Return the (x, y) coordinate for the center point of the cell that contains the specified text.  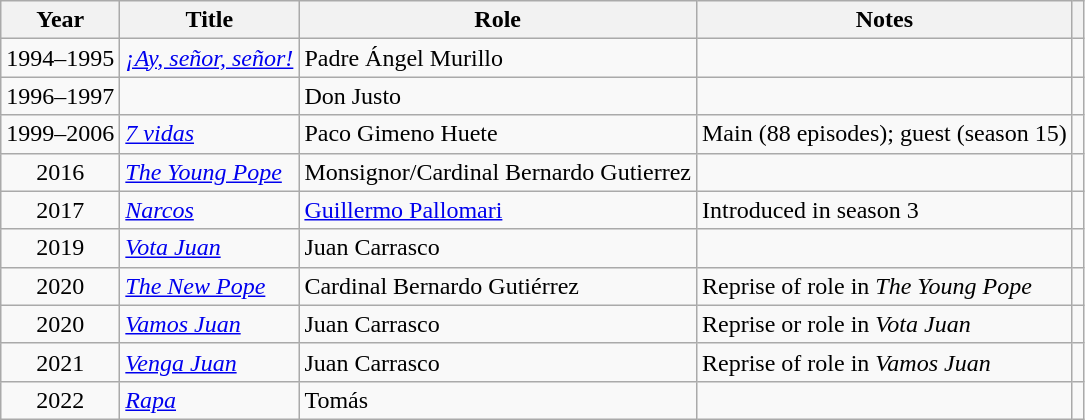
Reprise of role in The Young Pope (884, 286)
Don Justo (498, 96)
Cardinal Bernardo Gutiérrez (498, 286)
The Young Pope (210, 172)
Main (88 episodes); guest (season 15) (884, 134)
1996–1997 (60, 96)
2019 (60, 248)
Monsignor/Cardinal Bernardo Gutierrez (498, 172)
2016 (60, 172)
Rapa (210, 400)
Introduced in season 3 (884, 210)
Reprise or role in Vota Juan (884, 324)
Vamos Juan (210, 324)
Role (498, 20)
Vota Juan (210, 248)
Venga Juan (210, 362)
Narcos (210, 210)
2021 (60, 362)
1994–1995 (60, 58)
Guillermo Pallomari (498, 210)
Notes (884, 20)
The New Pope (210, 286)
Padre Ángel Murillo (498, 58)
Reprise of role in Vamos Juan (884, 362)
Year (60, 20)
1999–2006 (60, 134)
7 vidas (210, 134)
Title (210, 20)
Paco Gimeno Huete (498, 134)
Tomás (498, 400)
2022 (60, 400)
¡Ay, señor, señor! (210, 58)
2017 (60, 210)
